Return the (X, Y) coordinate for the center point of the cell that contains the specified text.  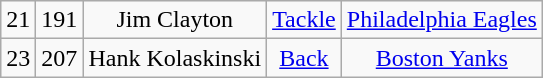
Jim Clayton (175, 20)
Tackle (304, 20)
23 (18, 58)
Philadelphia Eagles (442, 20)
207 (60, 58)
Hank Kolaskinski (175, 58)
21 (18, 20)
191 (60, 20)
Boston Yanks (442, 58)
Back (304, 58)
